For the text-containing cell, return its midpoint in [x, y] coordinate format. 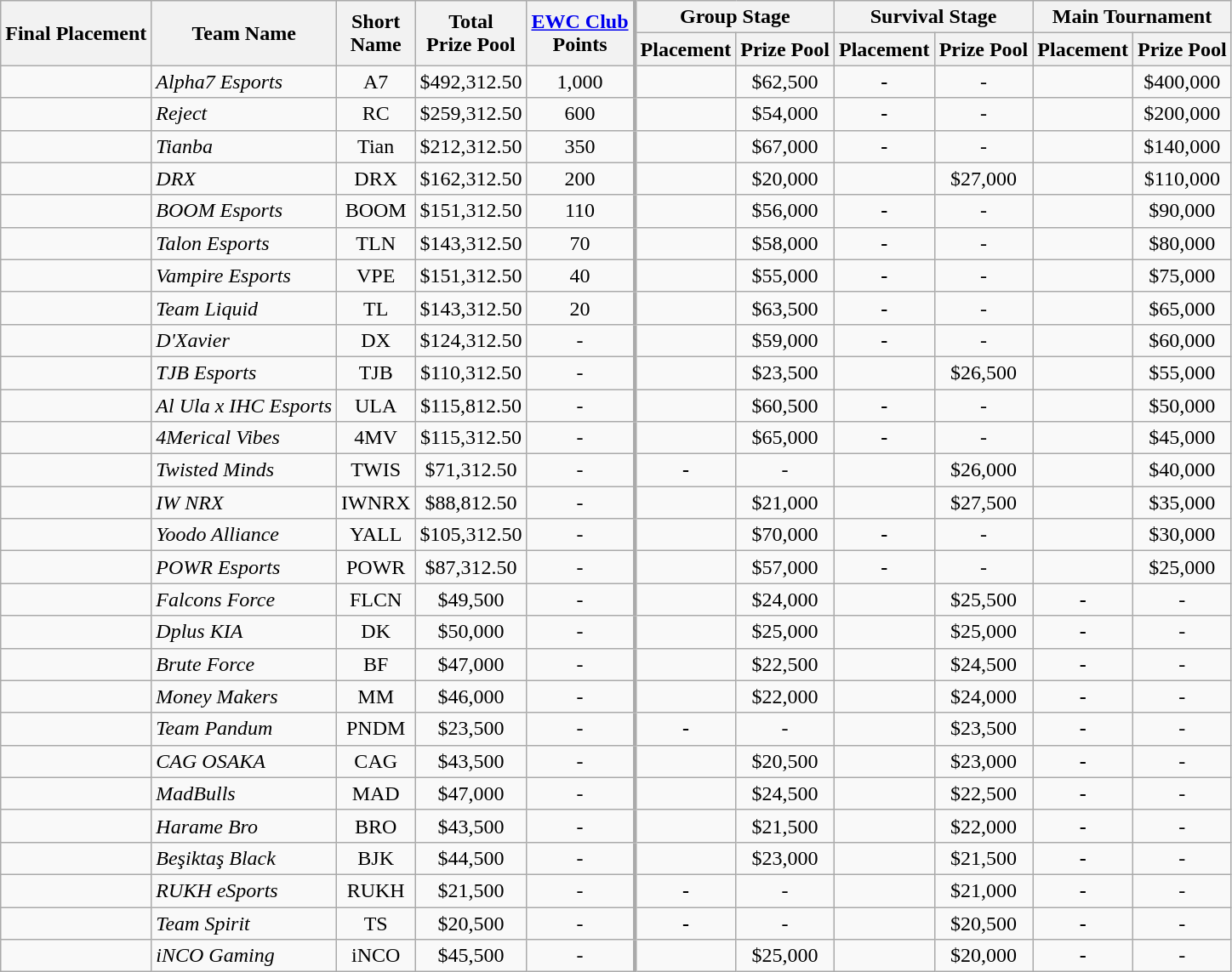
Survival Stage [933, 17]
$54,000 [785, 114]
POWR Esports [244, 567]
TJB [376, 372]
$67,000 [785, 146]
$70,000 [785, 535]
1,000 [580, 82]
600 [580, 114]
Team Spirit [244, 923]
Team Liquid [244, 308]
4MV [376, 438]
$124,312.50 [471, 340]
350 [580, 146]
Money Makers [244, 696]
Tian [376, 146]
40 [580, 276]
$59,000 [785, 340]
$58,000 [785, 243]
$49,500 [471, 600]
ShortName [376, 33]
$62,500 [785, 82]
$80,000 [1182, 243]
$27,500 [984, 503]
Alpha7 Esports [244, 82]
Team Name [244, 33]
FLCN [376, 600]
IW NRX [244, 503]
$44,500 [471, 858]
CAG OSAKA [244, 761]
Dplus KIA [244, 632]
VPE [376, 276]
$40,000 [1182, 470]
iNCO [376, 956]
Final Placement [77, 33]
CAG [376, 761]
$27,000 [984, 179]
$105,312.50 [471, 535]
MM [376, 696]
$57,000 [785, 567]
TS [376, 923]
$492,312.50 [471, 82]
$25,500 [984, 600]
BJK [376, 858]
TL [376, 308]
$71,312.50 [471, 470]
BOOM [376, 211]
TotalPrize Pool [471, 33]
BRO [376, 826]
$162,312.50 [471, 179]
$75,000 [1182, 276]
20 [580, 308]
$45,500 [471, 956]
Yoodo Alliance [244, 535]
Falcons Force [244, 600]
$90,000 [1182, 211]
TJB Esports [244, 372]
Team Pandum [244, 729]
200 [580, 179]
$88,812.50 [471, 503]
$60,000 [1182, 340]
$60,500 [785, 406]
RUKH eSports [244, 890]
$45,000 [1182, 438]
Group Stage [735, 17]
$110,312.50 [471, 372]
Tianba [244, 146]
RC [376, 114]
POWR [376, 567]
4Merical Vibes [244, 438]
Al Ula x IHC Esports [244, 406]
Beşiktaş Black [244, 858]
$140,000 [1182, 146]
ULA [376, 406]
110 [580, 211]
A7 [376, 82]
Harame Bro [244, 826]
$63,500 [785, 308]
BF [376, 664]
$200,000 [1182, 114]
$26,500 [984, 372]
$87,312.50 [471, 567]
Twisted Minds [244, 470]
$26,000 [984, 470]
$400,000 [1182, 82]
MadBulls [244, 793]
$35,000 [1182, 503]
Talon Esports [244, 243]
TLN [376, 243]
$110,000 [1182, 179]
BOOM Esports [244, 211]
DK [376, 632]
MAD [376, 793]
DX [376, 340]
EWC ClubPoints [580, 33]
D'Xavier [244, 340]
IWNRX [376, 503]
YALL [376, 535]
$115,312.50 [471, 438]
Reject [244, 114]
TWIS [376, 470]
$115,812.50 [471, 406]
iNCO Gaming [244, 956]
$30,000 [1182, 535]
$259,312.50 [471, 114]
RUKH [376, 890]
$46,000 [471, 696]
PNDM [376, 729]
Brute Force [244, 664]
Main Tournament [1132, 17]
$56,000 [785, 211]
Vampire Esports [244, 276]
70 [580, 243]
$212,312.50 [471, 146]
